Pinpoint the cell where the given text exists, returning its (x, y) midpoint coordinate. 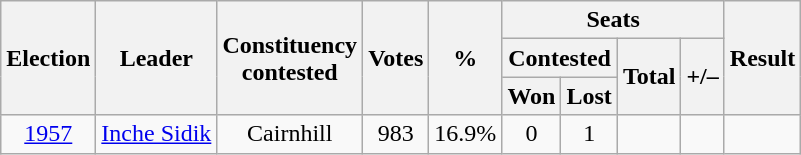
Contested (560, 58)
Result (762, 58)
16.9% (466, 134)
Cairnhill (290, 134)
1957 (48, 134)
Election (48, 58)
Constituencycontested (290, 58)
0 (532, 134)
Total (649, 77)
Votes (396, 58)
1 (589, 134)
Leader (156, 58)
983 (396, 134)
Lost (589, 96)
Seats (613, 20)
Won (532, 96)
Inche Sidik (156, 134)
% (466, 58)
+/– (702, 77)
